Return (x, y) of the center of cell containing provided text 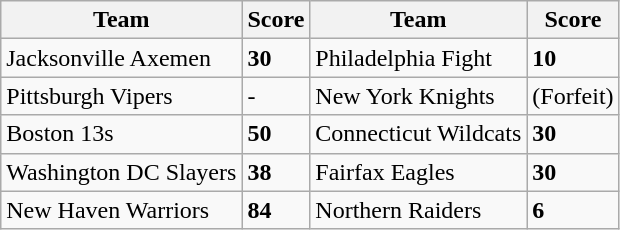
Connecticut Wildcats (418, 134)
84 (276, 210)
- (276, 96)
Fairfax Eagles (418, 172)
10 (573, 58)
38 (276, 172)
Washington DC Slayers (122, 172)
New York Knights (418, 96)
New Haven Warriors (122, 210)
Philadelphia Fight (418, 58)
50 (276, 134)
Pittsburgh Vipers (122, 96)
Northern Raiders (418, 210)
Boston 13s (122, 134)
(Forfeit) (573, 96)
Jacksonville Axemen (122, 58)
6 (573, 210)
